Return [x, y] of the center of cell containing provided text 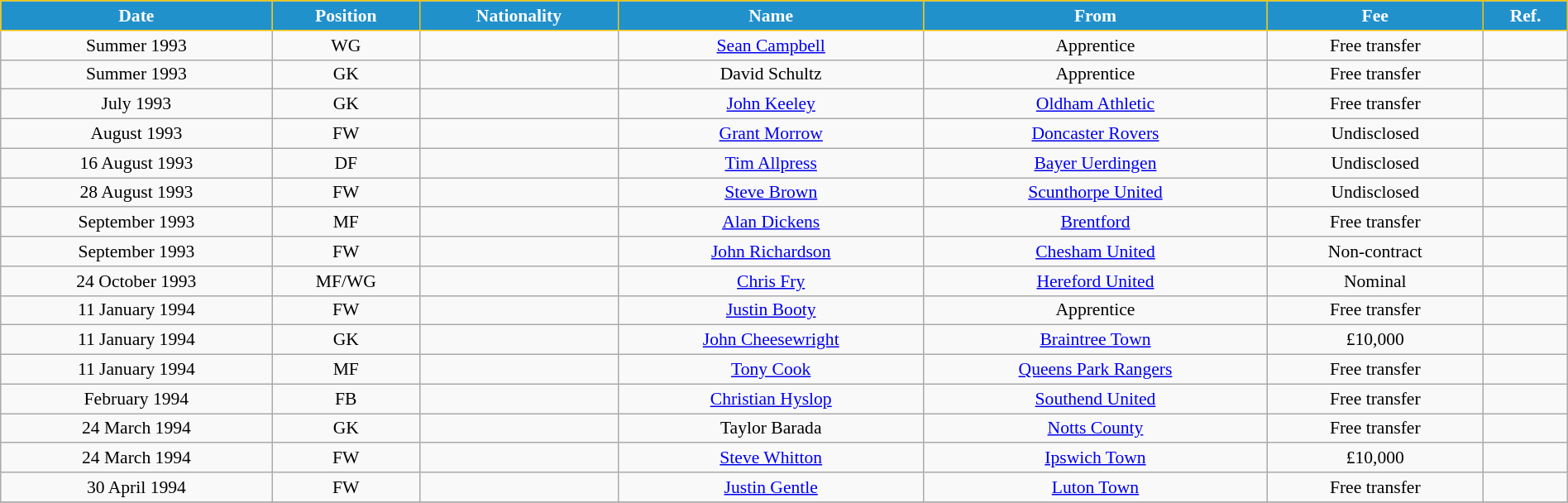
Braintree Town [1095, 340]
John Richardson [771, 251]
Luton Town [1095, 487]
Justin Gentle [771, 487]
Grant Morrow [771, 134]
Date [136, 16]
Taylor Barada [771, 429]
Non-contract [1375, 251]
Alan Dickens [771, 223]
Hereford United [1095, 281]
Position [346, 16]
Brentford [1095, 223]
Christian Hyslop [771, 399]
Sean Campbell [771, 46]
Ref. [1525, 16]
Name [771, 16]
July 1993 [136, 104]
DF [346, 163]
Bayer Uerdingen [1095, 163]
John Keeley [771, 104]
MF/WG [346, 281]
Fee [1375, 16]
Justin Booty [771, 310]
Notts County [1095, 429]
Chesham United [1095, 251]
August 1993 [136, 134]
Nominal [1375, 281]
FB [346, 399]
Southend United [1095, 399]
28 August 1993 [136, 193]
Oldham Athletic [1095, 104]
John Cheesewright [771, 340]
Scunthorpe United [1095, 193]
24 October 1993 [136, 281]
WG [346, 46]
David Schultz [771, 74]
Tim Allpress [771, 163]
Queens Park Rangers [1095, 370]
30 April 1994 [136, 487]
Chris Fry [771, 281]
From [1095, 16]
Ipswich Town [1095, 458]
Steve Brown [771, 193]
Nationality [519, 16]
16 August 1993 [136, 163]
February 1994 [136, 399]
Tony Cook [771, 370]
Steve Whitton [771, 458]
Doncaster Rovers [1095, 134]
